Search for the cell housing the specified text and yield its [x, y] center coordinate. 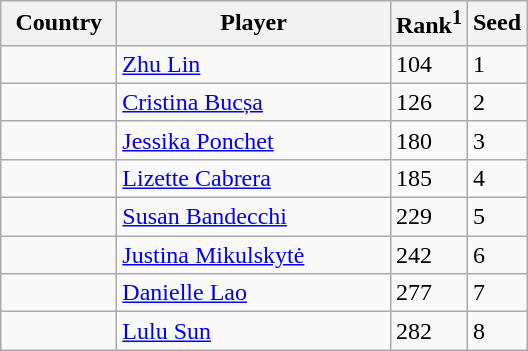
229 [428, 217]
180 [428, 140]
185 [428, 178]
Seed [496, 24]
7 [496, 293]
4 [496, 178]
Justina Mikulskytė [254, 255]
8 [496, 331]
Cristina Bucșa [254, 102]
1 [496, 64]
5 [496, 217]
242 [428, 255]
Lulu Sun [254, 331]
6 [496, 255]
Jessika Ponchet [254, 140]
282 [428, 331]
126 [428, 102]
Susan Bandecchi [254, 217]
Lizette Cabrera [254, 178]
Zhu Lin [254, 64]
3 [496, 140]
Danielle Lao [254, 293]
277 [428, 293]
Country [59, 24]
104 [428, 64]
2 [496, 102]
Rank1 [428, 24]
Player [254, 24]
